Provide the [X, Y] coordinate of the cell's center where the given text is located.  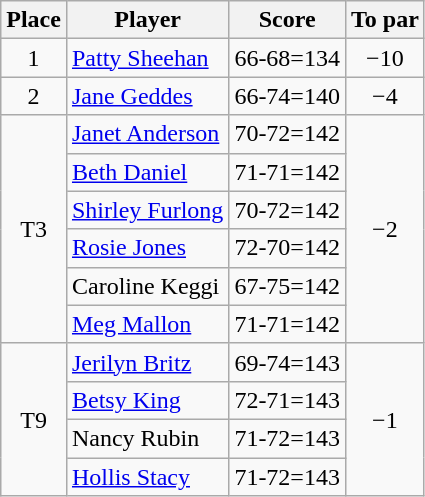
Beth Daniel [147, 172]
Betsy King [147, 400]
Shirley Furlong [147, 210]
Place [34, 20]
T9 [34, 419]
Jane Geddes [147, 96]
−2 [384, 229]
Meg Mallon [147, 324]
Nancy Rubin [147, 438]
66-68=134 [288, 58]
Rosie Jones [147, 248]
69-74=143 [288, 362]
−4 [384, 96]
67-75=142 [288, 286]
Jerilyn Britz [147, 362]
Patty Sheehan [147, 58]
66-74=140 [288, 96]
To par [384, 20]
1 [34, 58]
−1 [384, 419]
Score [288, 20]
T3 [34, 229]
2 [34, 96]
Hollis Stacy [147, 477]
Janet Anderson [147, 134]
Player [147, 20]
72-71=143 [288, 400]
Caroline Keggi [147, 286]
72-70=142 [288, 248]
−10 [384, 58]
